From the cell containing the given text, extract its center point as (X, Y) coordinate. 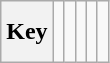
Key (27, 32)
